Detect which cell encompasses the target text, then output its (X, Y) center coordinate. 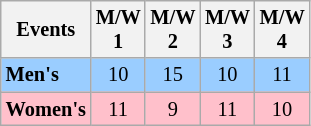
15 (172, 75)
Men's (46, 75)
Women's (46, 109)
M/W 1 (118, 29)
M/W 4 (282, 29)
9 (172, 109)
M/W 2 (172, 29)
M/W 3 (228, 29)
Events (46, 29)
